Find where the given text appears and provide that cell's center as (X, Y) coordinate. 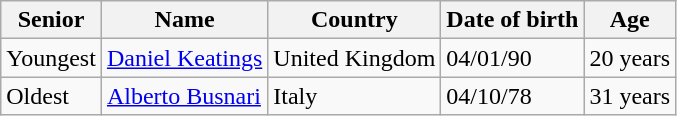
Date of birth (512, 20)
Country (354, 20)
Alberto Busnari (184, 96)
Italy (354, 96)
04/10/78 (512, 96)
Senior (52, 20)
31 years (630, 96)
20 years (630, 58)
United Kingdom (354, 58)
Youngest (52, 58)
Daniel Keatings (184, 58)
Age (630, 20)
04/01/90 (512, 58)
Oldest (52, 96)
Name (184, 20)
